Output the (x, y) coordinate of the center of the cell containing the given text.  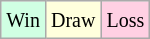
Draw (72, 20)
Win (24, 20)
Loss (126, 20)
